Identify which cell holds the provided text, then report its (X, Y) central coordinate. 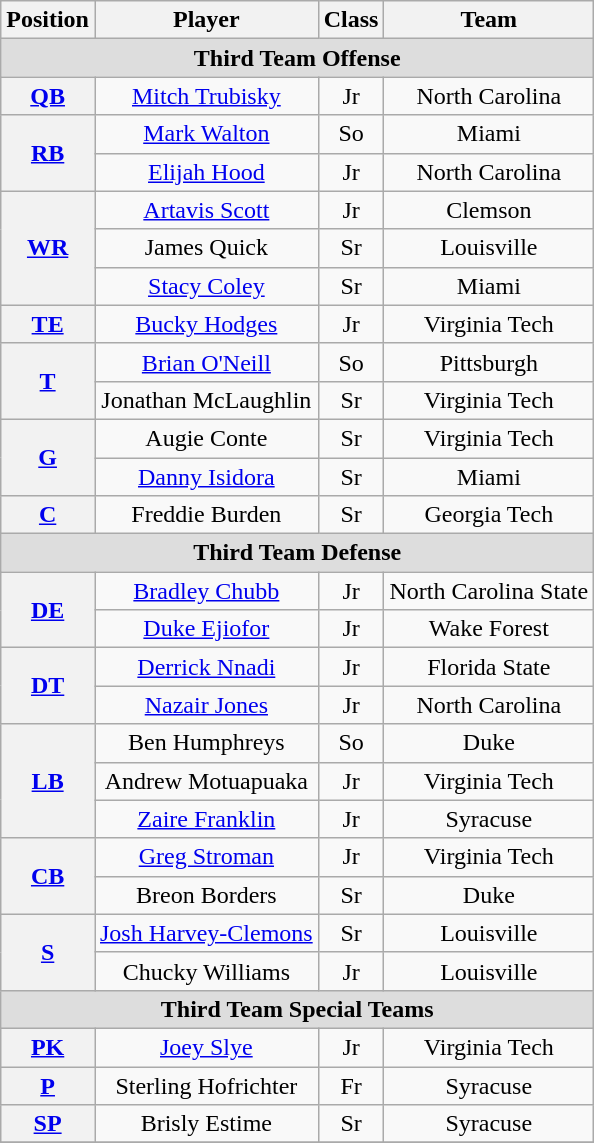
James Quick (206, 248)
T (48, 381)
Player (206, 20)
G (48, 457)
Bradley Chubb (206, 591)
Andrew Motuapuaka (206, 781)
Zaire Franklin (206, 819)
Ben Humphreys (206, 743)
Mitch Trubisky (206, 96)
S (48, 952)
Greg Stroman (206, 857)
Jonathan McLaughlin (206, 400)
SP (48, 1124)
Elijah Hood (206, 172)
Artavis Scott (206, 210)
Duke Ejiofor (206, 629)
Freddie Burden (206, 515)
TE (48, 324)
Pittsburgh (489, 362)
Brisly Estime (206, 1124)
Sterling Hofrichter (206, 1085)
Wake Forest (489, 629)
North Carolina State (489, 591)
Stacy Coley (206, 286)
DT (48, 686)
LB (48, 781)
Mark Walton (206, 134)
QB (48, 96)
Bucky Hodges (206, 324)
Florida State (489, 667)
Chucky Williams (206, 971)
Third Team Defense (298, 553)
Clemson (489, 210)
Class (351, 20)
Derrick Nnadi (206, 667)
Third Team Special Teams (298, 1009)
Josh Harvey-Clemons (206, 933)
DE (48, 610)
RB (48, 153)
Position (48, 20)
Joey Slye (206, 1047)
P (48, 1085)
Brian O'Neill (206, 362)
Augie Conte (206, 438)
WR (48, 248)
C (48, 515)
CB (48, 876)
Fr (351, 1085)
Nazair Jones (206, 705)
Third Team Offense (298, 58)
Danny Isidora (206, 477)
PK (48, 1047)
Breon Borders (206, 895)
Georgia Tech (489, 515)
Team (489, 20)
